Provide the [X, Y] coordinate of the cell's center where the given text is located.  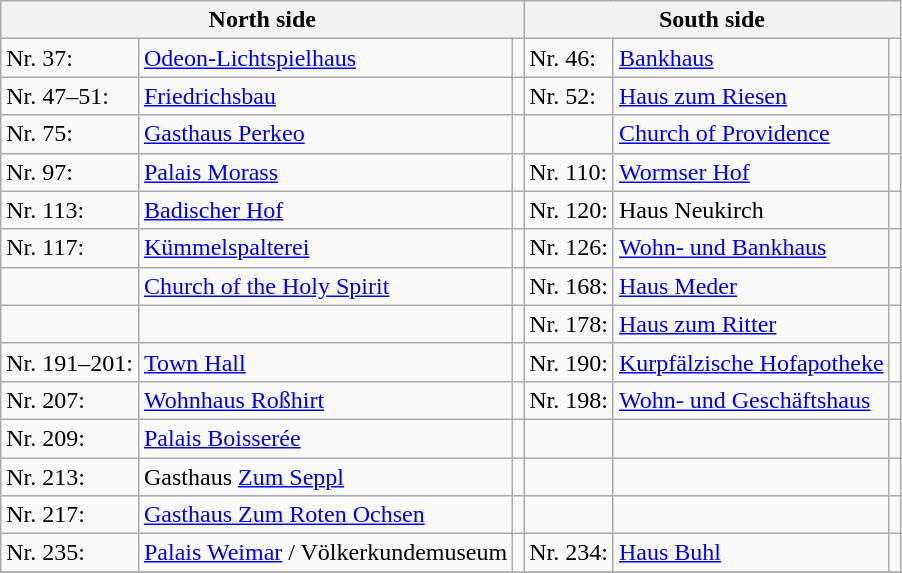
South side [712, 20]
Haus zum Riesen [751, 96]
Nr. 97: [70, 172]
Nr. 198: [569, 400]
Wohn- und Bankhaus [751, 248]
Kümmelspalterei [325, 248]
Nr. 178: [569, 324]
Nr. 234: [569, 553]
Nr. 110: [569, 172]
Nr. 47–51: [70, 96]
Gasthaus Perkeo [325, 134]
Nr. 117: [70, 248]
Kurpfälzische Hofapotheke [751, 362]
Odeon-Lichtspielhaus [325, 58]
Church of Providence [751, 134]
Bankhaus [751, 58]
Nr. 209: [70, 438]
Nr. 113: [70, 210]
Nr. 217: [70, 515]
Nr. 126: [569, 248]
North side [262, 20]
Palais Morass [325, 172]
Nr. 235: [70, 553]
Wormser Hof [751, 172]
Gasthaus Zum Seppl [325, 477]
Nr. 120: [569, 210]
Nr. 52: [569, 96]
Badischer Hof [325, 210]
Haus Neukirch [751, 210]
Palais Weimar / Völkerkundemuseum [325, 553]
Nr. 37: [70, 58]
Gasthaus Zum Roten Ochsen [325, 515]
Nr. 191–201: [70, 362]
Friedrichsbau [325, 96]
Nr. 207: [70, 400]
Wohnhaus Roßhirt [325, 400]
Town Hall [325, 362]
Nr. 75: [70, 134]
Haus Buhl [751, 553]
Haus zum Ritter [751, 324]
Nr. 46: [569, 58]
Palais Boisserée [325, 438]
Church of the Holy Spirit [325, 286]
Wohn- und Geschäftshaus [751, 400]
Nr. 213: [70, 477]
Haus Meder [751, 286]
Nr. 168: [569, 286]
Nr. 190: [569, 362]
